Provide the (X, Y) coordinate of the cell's center where the given text is located.  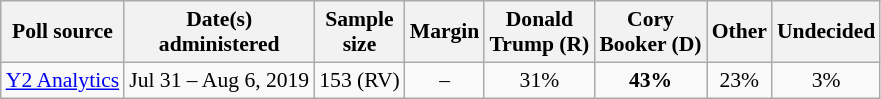
31% (539, 80)
Undecided (826, 32)
Samplesize (360, 32)
CoryBooker (D) (650, 32)
Margin (445, 32)
Y2 Analytics (62, 80)
Poll source (62, 32)
Date(s)administered (219, 32)
DonaldTrump (R) (539, 32)
43% (650, 80)
Jul 31 – Aug 6, 2019 (219, 80)
– (445, 80)
Other (740, 32)
153 (RV) (360, 80)
23% (740, 80)
3% (826, 80)
